Scan for the cell matching the given text and deliver its (X, Y) coordinate at center. 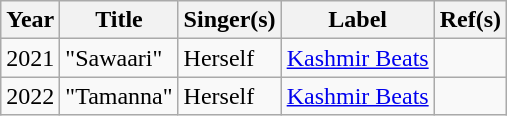
"Tamanna" (119, 96)
"Sawaari" (119, 58)
Title (119, 20)
Ref(s) (470, 20)
Label (358, 20)
Singer(s) (230, 20)
Year (30, 20)
2021 (30, 58)
2022 (30, 96)
